Return the (X, Y) coordinate for the center point of the cell that contains the specified text.  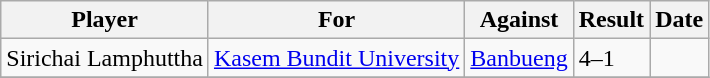
Date (680, 20)
4–1 (611, 58)
Result (611, 20)
Against (519, 20)
For (336, 20)
Player (105, 20)
Sirichai Lamphuttha (105, 58)
Banbueng (519, 58)
Kasem Bundit University (336, 58)
